Identify which cell holds the provided text, then report its (X, Y) central coordinate. 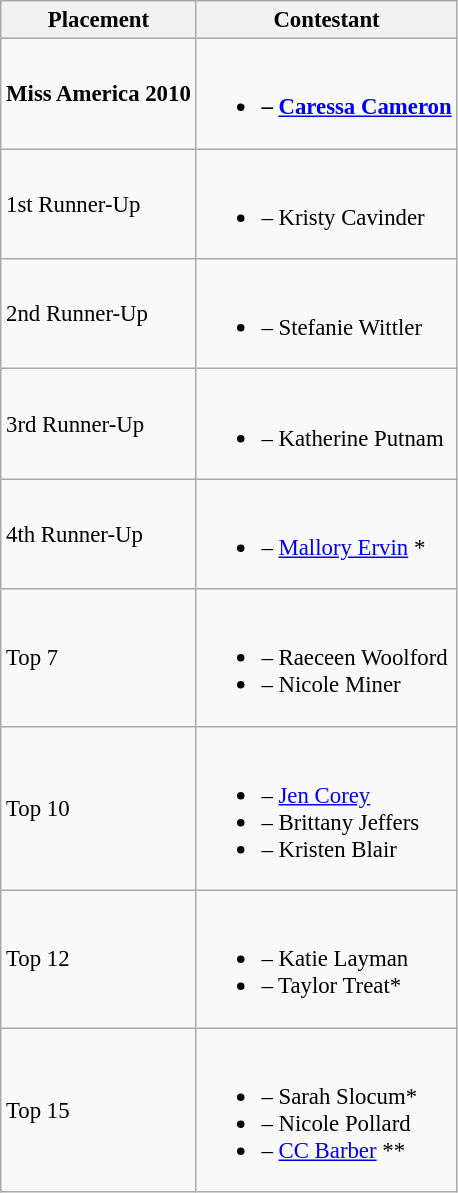
– Caressa Cameron (326, 94)
Top 10 (98, 808)
Placement (98, 20)
Top 15 (98, 1110)
4th Runner-Up (98, 534)
– Mallory Ervin * (326, 534)
– Kristy Cavinder (326, 204)
Top 12 (98, 960)
1st Runner-Up (98, 204)
3rd Runner-Up (98, 424)
Contestant (326, 20)
Miss America 2010 (98, 94)
– Jen Corey – Brittany Jeffers – Kristen Blair (326, 808)
Top 7 (98, 658)
– Sarah Slocum* – Nicole Pollard – CC Barber ** (326, 1110)
– Katie Layman – Taylor Treat* (326, 960)
– Stefanie Wittler (326, 314)
– Raeceen Woolford – Nicole Miner (326, 658)
2nd Runner-Up (98, 314)
– Katherine Putnam (326, 424)
